Pinpoint the cell where the given text exists, returning its [x, y] midpoint coordinate. 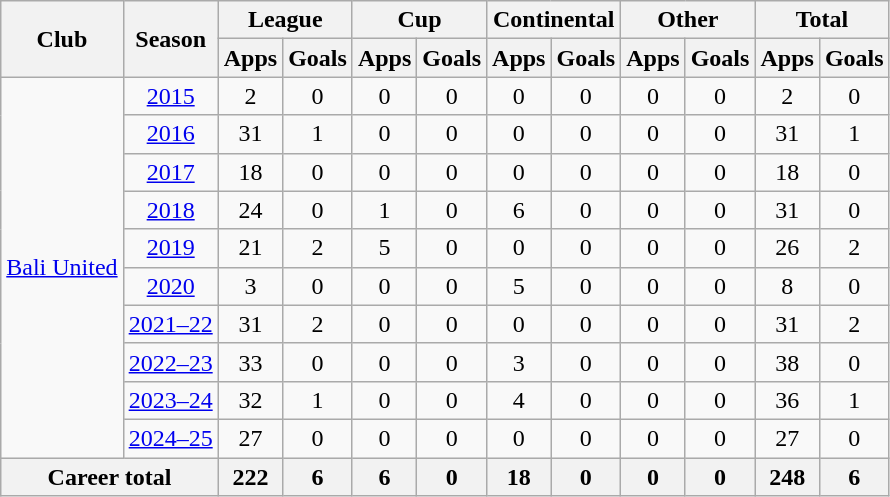
2022–23 [170, 362]
33 [250, 362]
26 [787, 248]
2021–22 [170, 324]
Continental [554, 20]
Total [822, 20]
2020 [170, 286]
2016 [170, 134]
38 [787, 362]
4 [519, 400]
Bali United [62, 268]
League [285, 20]
Other [688, 20]
2015 [170, 96]
2019 [170, 248]
Club [62, 39]
2024–25 [170, 438]
32 [250, 400]
2018 [170, 210]
8 [787, 286]
Cup [419, 20]
Career total [110, 477]
36 [787, 400]
24 [250, 210]
21 [250, 248]
222 [250, 477]
2023–24 [170, 400]
Season [170, 39]
248 [787, 477]
2017 [170, 172]
